Search for the cell housing the specified text and yield its [x, y] center coordinate. 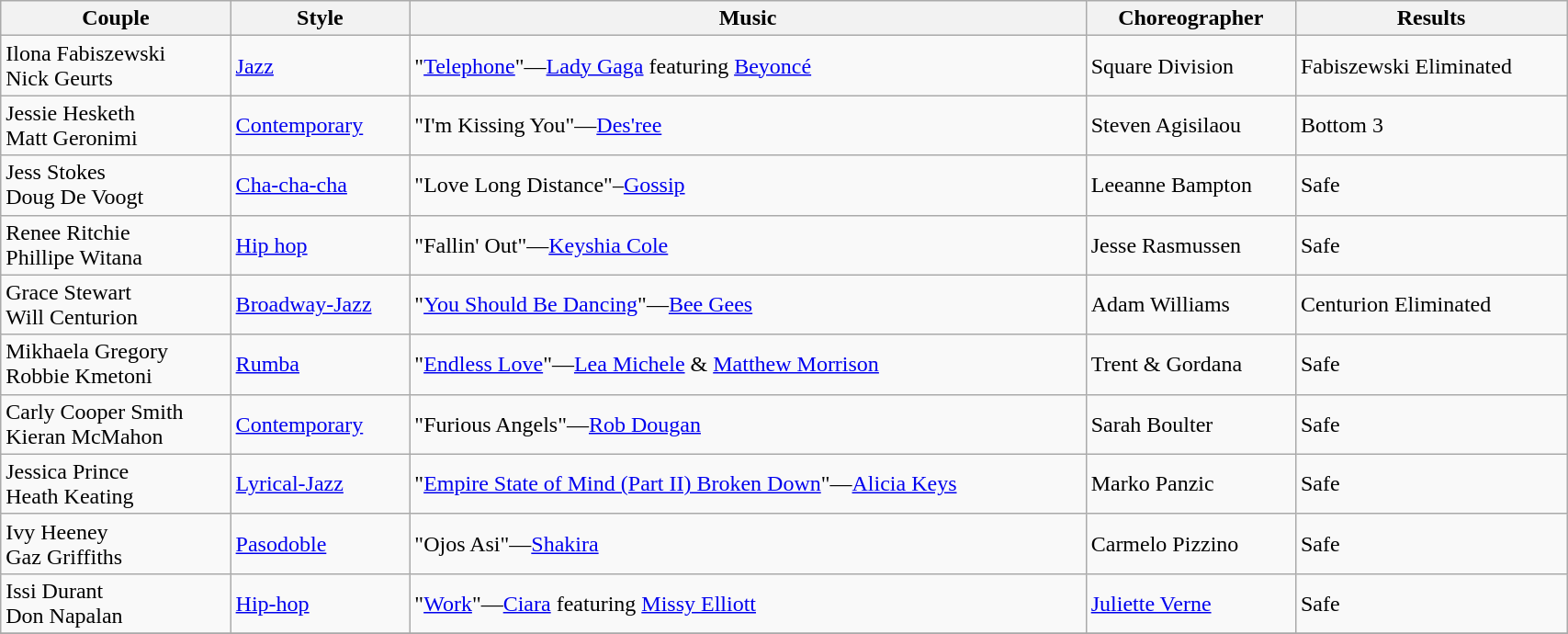
Bottom 3 [1431, 125]
Adam Williams [1190, 305]
Grace Stewart Will Centurion [116, 305]
Steven Agisilaou [1190, 125]
Carly Cooper Smith Kieran McMahon [116, 425]
"You Should Be Dancing"—Bee Gees [748, 305]
Jessica Prince Heath Keating [116, 483]
Leeanne Bampton [1190, 186]
Marko Panzic [1190, 483]
Jazz [320, 66]
"Fallin' Out"—Keyshia Cole [748, 244]
Broadway-Jazz [320, 305]
Jess Stokes Doug De Voogt [116, 186]
Centurion Eliminated [1431, 305]
Fabiszewski Eliminated [1431, 66]
Rumba [320, 364]
Sarah Boulter [1190, 425]
"Endless Love"—Lea Michele & Matthew Morrison [748, 364]
Music [748, 18]
Trent & Gordana [1190, 364]
Style [320, 18]
"Telephone"—Lady Gaga featuring Beyoncé [748, 66]
Ilona Fabiszewski Nick Geurts [116, 66]
Carmelo Pizzino [1190, 544]
"Ojos Asi"—Shakira [748, 544]
Issi Durant Don Napalan [116, 603]
Renee Ritchie Phillipe Witana [116, 244]
Results [1431, 18]
Ivy Heeney Gaz Griffiths [116, 544]
Mikhaela Gregory Robbie Kmetoni [116, 364]
Cha-cha-cha [320, 186]
Juliette Verne [1190, 603]
"I'm Kissing You"—Des'ree [748, 125]
Couple [116, 18]
Lyrical-Jazz [320, 483]
"Love Long Distance"–Gossip [748, 186]
Pasodoble [320, 544]
Square Division [1190, 66]
Hip hop [320, 244]
Jessie Hesketh Matt Geronimi [116, 125]
Hip-hop [320, 603]
"Work"—Ciara featuring Missy Elliott [748, 603]
Choreographer [1190, 18]
"Empire State of Mind (Part II) Broken Down"—Alicia Keys [748, 483]
Jesse Rasmussen [1190, 244]
"Furious Angels"—Rob Dougan [748, 425]
